Return the [x, y] coordinate for the center point of the cell that contains the specified text.  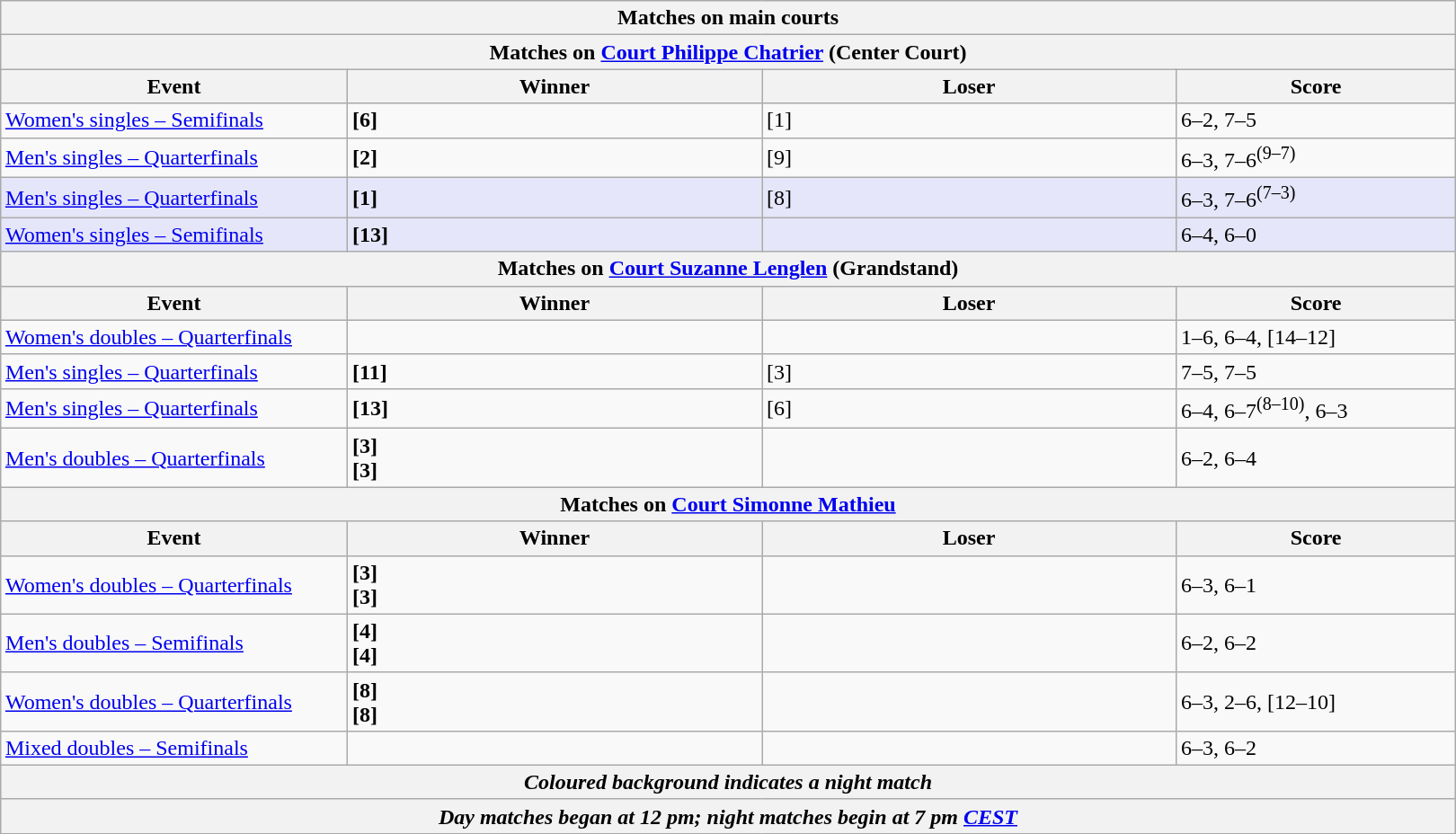
6–4, 6–0 [1316, 235]
Mixed doubles – Semifinals [173, 748]
Men's doubles – Semifinals [173, 643]
[3] [969, 371]
Matches on Court Simonne Mathieu [728, 504]
[8] [8] [554, 701]
Men's doubles – Quarterfinals [173, 458]
Matches on Court Philippe Chatrier (Center Court) [728, 52]
Day matches began at 12 pm; night matches begin at 7 pm CEST [728, 816]
Coloured background indicates a night match [728, 782]
6–3, 2–6, [12–10] [1316, 701]
6–3, 7–6(9–7) [1316, 158]
[9] [969, 158]
[4] [4] [554, 643]
6–2, 6–4 [1316, 458]
[2] [554, 158]
[8] [969, 198]
6–3, 6–2 [1316, 748]
6–2, 7–5 [1316, 120]
Matches on main courts [728, 18]
7–5, 7–5 [1316, 371]
Matches on Court Suzanne Lenglen (Grandstand) [728, 269]
6–3, 7–6(7–3) [1316, 198]
1–6, 6–4, [14–12] [1316, 337]
6–4, 6–7(8–10), 6–3 [1316, 408]
6–2, 6–2 [1316, 643]
6–3, 6–1 [1316, 584]
[11] [554, 371]
